Provide the [X, Y] coordinate of the cell's center where the given text is located.  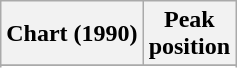
Chart (1990) [72, 34]
Peakposition [189, 34]
